Locate the cell with the specified text and output its (X, Y) center coordinate. 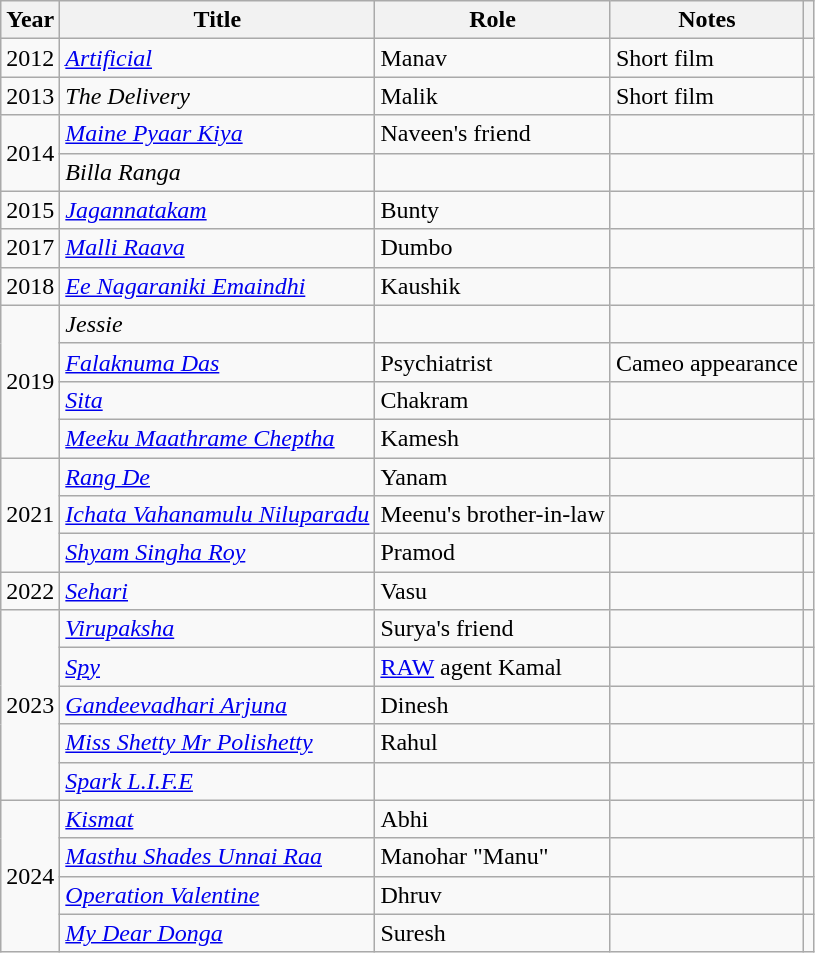
Ichata Vahanamulu Niluparadu (218, 515)
Falaknuma Das (218, 362)
Malik (493, 96)
Virupaksha (218, 629)
Manohar "Manu" (493, 857)
Gandeevadhari Arjuna (218, 705)
Vasu (493, 591)
The Delivery (218, 96)
Chakram (493, 400)
Shyam Singha Roy (218, 553)
Operation Valentine (218, 895)
Role (493, 20)
Abhi (493, 819)
Jagannatakam (218, 210)
Jessie (218, 324)
2015 (30, 210)
Surya's friend (493, 629)
Title (218, 20)
Dumbo (493, 248)
Meeku Maathrame Cheptha (218, 438)
Meenu's brother-in-law (493, 515)
Ee Nagaraniki Emaindhi (218, 286)
Psychiatrist (493, 362)
Maine Pyaar Kiya (218, 134)
Yanam (493, 477)
2012 (30, 58)
RAW agent Kamal (493, 667)
Spy (218, 667)
2018 (30, 286)
2019 (30, 381)
Sita (218, 400)
Artificial (218, 58)
Suresh (493, 933)
2022 (30, 591)
Masthu Shades Unnai Raa (218, 857)
2024 (30, 876)
Pramod (493, 553)
Malli Raava (218, 248)
Naveen's friend (493, 134)
Kismat (218, 819)
Miss Shetty Mr Polishetty (218, 743)
2023 (30, 705)
Manav (493, 58)
Year (30, 20)
Bunty (493, 210)
Sehari (218, 591)
Notes (706, 20)
Cameo appearance (706, 362)
My Dear Donga (218, 933)
Dhruv (493, 895)
Billa Ranga (218, 172)
2013 (30, 96)
2014 (30, 153)
Kamesh (493, 438)
Kaushik (493, 286)
2021 (30, 515)
Spark L.I.F.E (218, 781)
Rang De (218, 477)
Dinesh (493, 705)
2017 (30, 248)
Rahul (493, 743)
